Search for the cell housing the specified text and yield its [x, y] center coordinate. 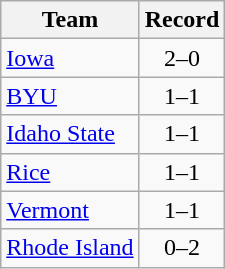
Iowa [70, 58]
Rhode Island [70, 248]
BYU [70, 96]
Record [182, 20]
Team [70, 20]
2–0 [182, 58]
0–2 [182, 248]
Rice [70, 172]
Idaho State [70, 134]
Vermont [70, 210]
